Pinpoint the cell where the given text exists, returning its [X, Y] midpoint coordinate. 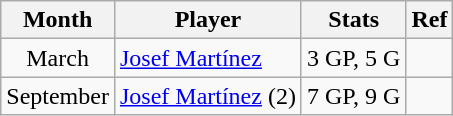
3 GP, 5 G [353, 58]
Josef Martínez [208, 58]
Josef Martínez (2) [208, 96]
March [58, 58]
Month [58, 20]
Player [208, 20]
September [58, 96]
Ref [430, 20]
7 GP, 9 G [353, 96]
Stats [353, 20]
